Return (x, y) of the center of cell containing provided text 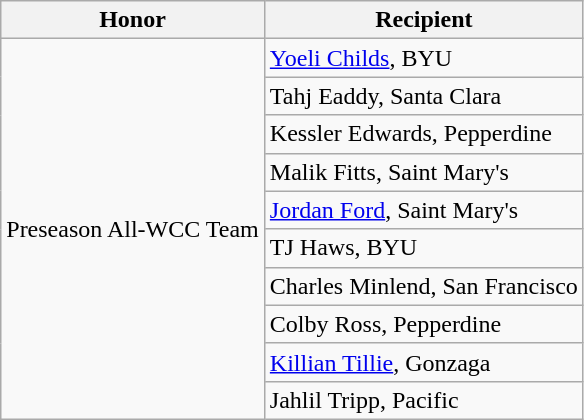
Charles Minlend, San Francisco (424, 286)
Jordan Ford, Saint Mary's (424, 210)
Malik Fitts, Saint Mary's (424, 172)
Honor (133, 20)
Recipient (424, 20)
Kessler Edwards, Pepperdine (424, 134)
Killian Tillie, Gonzaga (424, 362)
Colby Ross, Pepperdine (424, 324)
TJ Haws, BYU (424, 248)
Jahlil Tripp, Pacific (424, 400)
Yoeli Childs, BYU (424, 58)
Tahj Eaddy, Santa Clara (424, 96)
Preseason All-WCC Team (133, 230)
